Locate the cell with the specified text and output its [X, Y] center coordinate. 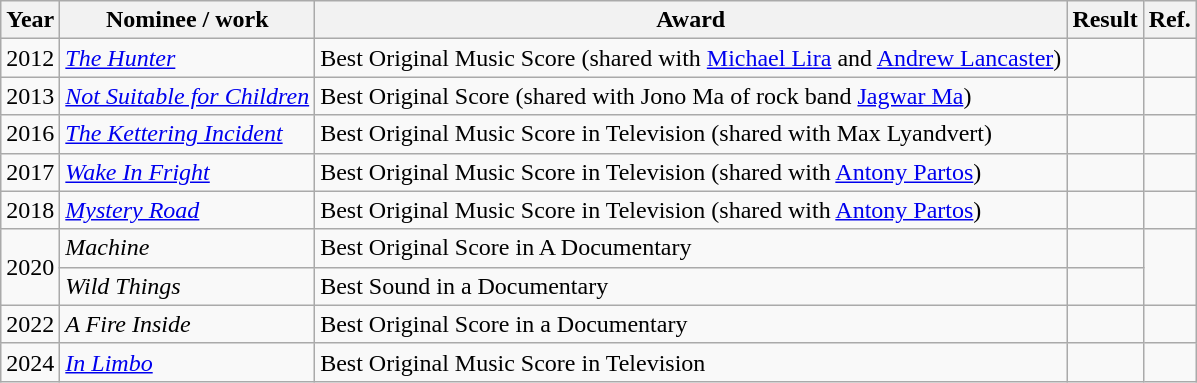
2020 [30, 267]
Mystery Road [188, 210]
Wild Things [188, 286]
Machine [188, 248]
Best Sound in a Documentary [691, 286]
Best Original Music Score (shared with Michael Lira and Andrew Lancaster) [691, 58]
2012 [30, 58]
Nominee / work [188, 20]
2017 [30, 172]
Award [691, 20]
Best Original Music Score in Television [691, 362]
Wake In Fright [188, 172]
Year [30, 20]
The Hunter [188, 58]
2018 [30, 210]
The Kettering Incident [188, 134]
2016 [30, 134]
Best Original Score in a Documentary [691, 324]
Result [1105, 20]
In Limbo [188, 362]
Ref. [1170, 20]
2024 [30, 362]
Best Original Music Score in Television (shared with Max Lyandvert) [691, 134]
Not Suitable for Children [188, 96]
A Fire Inside [188, 324]
2013 [30, 96]
2022 [30, 324]
Best Original Score (shared with Jono Ma of rock band Jagwar Ma) [691, 96]
Best Original Score in A Documentary [691, 248]
